Provide the (X, Y) coordinate of the cell's center where the given text is located.  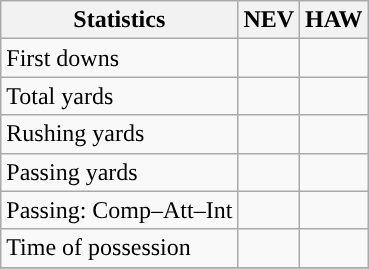
NEV (269, 20)
First downs (120, 58)
Passing yards (120, 172)
Statistics (120, 20)
Total yards (120, 96)
Time of possession (120, 248)
Rushing yards (120, 134)
Passing: Comp–Att–Int (120, 210)
HAW (334, 20)
